Capture the cell that displays the provided text and extract its [x, y] central coordinate. 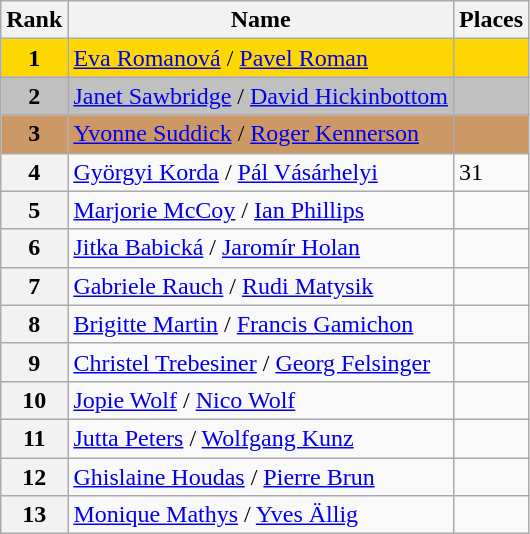
5 [34, 210]
8 [34, 324]
31 [492, 172]
Monique Mathys / Yves Ällig [261, 515]
Rank [34, 20]
9 [34, 362]
Gabriele Rauch / Rudi Matysik [261, 286]
10 [34, 400]
Brigitte Martin / Francis Gamichon [261, 324]
2 [34, 96]
7 [34, 286]
Eva Romanová / Pavel Roman [261, 58]
6 [34, 248]
12 [34, 477]
Jopie Wolf / Nico Wolf [261, 400]
Györgyi Korda / Pál Vásárhelyi [261, 172]
3 [34, 134]
13 [34, 515]
Places [492, 20]
Ghislaine Houdas / Pierre Brun [261, 477]
Christel Trebesiner / Georg Felsinger [261, 362]
Marjorie McCoy / Ian Phillips [261, 210]
Name [261, 20]
4 [34, 172]
1 [34, 58]
Janet Sawbridge / David Hickinbottom [261, 96]
Jutta Peters / Wolfgang Kunz [261, 438]
Yvonne Suddick / Roger Kennerson [261, 134]
11 [34, 438]
Jitka Babická / Jaromír Holan [261, 248]
